Locate the cell with the specified text and output its (X, Y) center coordinate. 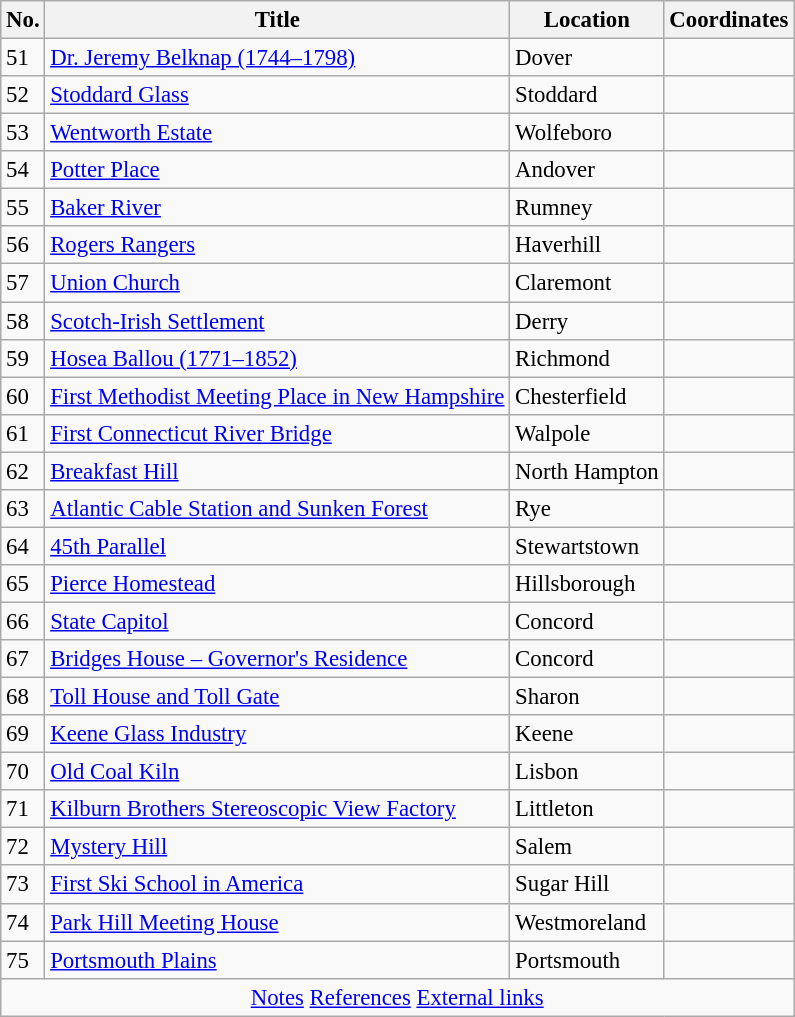
Chesterfield (587, 396)
Coordinates (729, 20)
Littleton (587, 809)
65 (23, 584)
Westmoreland (587, 922)
73 (23, 885)
Portsmouth Plains (278, 960)
Andover (587, 170)
Keene Glass Industry (278, 734)
Lisbon (587, 772)
Hillsborough (587, 584)
Toll House and Toll Gate (278, 697)
First Ski School in America (278, 885)
Title (278, 20)
Bridges House – Governor's Residence (278, 659)
Claremont (587, 283)
62 (23, 471)
55 (23, 208)
60 (23, 396)
Wolfeboro (587, 133)
68 (23, 697)
52 (23, 95)
Dr. Jeremy Belknap (1744–1798) (278, 58)
Sugar Hill (587, 885)
Kilburn Brothers Stereoscopic View Factory (278, 809)
Derry (587, 321)
Hosea Ballou (1771–1852) (278, 358)
71 (23, 809)
Walpole (587, 433)
Richmond (587, 358)
58 (23, 321)
72 (23, 847)
Rye (587, 509)
74 (23, 922)
Sharon (587, 697)
Union Church (278, 283)
51 (23, 58)
61 (23, 433)
Portsmouth (587, 960)
First Connecticut River Bridge (278, 433)
State Capitol (278, 621)
Stewartstown (587, 546)
59 (23, 358)
Wentworth Estate (278, 133)
Pierce Homestead (278, 584)
Stoddard Glass (278, 95)
No. (23, 20)
Old Coal Kiln (278, 772)
70 (23, 772)
Potter Place (278, 170)
69 (23, 734)
54 (23, 170)
Rogers Rangers (278, 245)
North Hampton (587, 471)
Salem (587, 847)
Location (587, 20)
45th Parallel (278, 546)
66 (23, 621)
Atlantic Cable Station and Sunken Forest (278, 509)
64 (23, 546)
Breakfast Hill (278, 471)
63 (23, 509)
Stoddard (587, 95)
67 (23, 659)
Keene (587, 734)
Dover (587, 58)
First Methodist Meeting Place in New Hampshire (278, 396)
53 (23, 133)
Park Hill Meeting House (278, 922)
Scotch-Irish Settlement (278, 321)
Rumney (587, 208)
57 (23, 283)
56 (23, 245)
Notes References External links (398, 997)
75 (23, 960)
Mystery Hill (278, 847)
Baker River (278, 208)
Haverhill (587, 245)
